Scan for the cell matching the given text and deliver its (X, Y) coordinate at center. 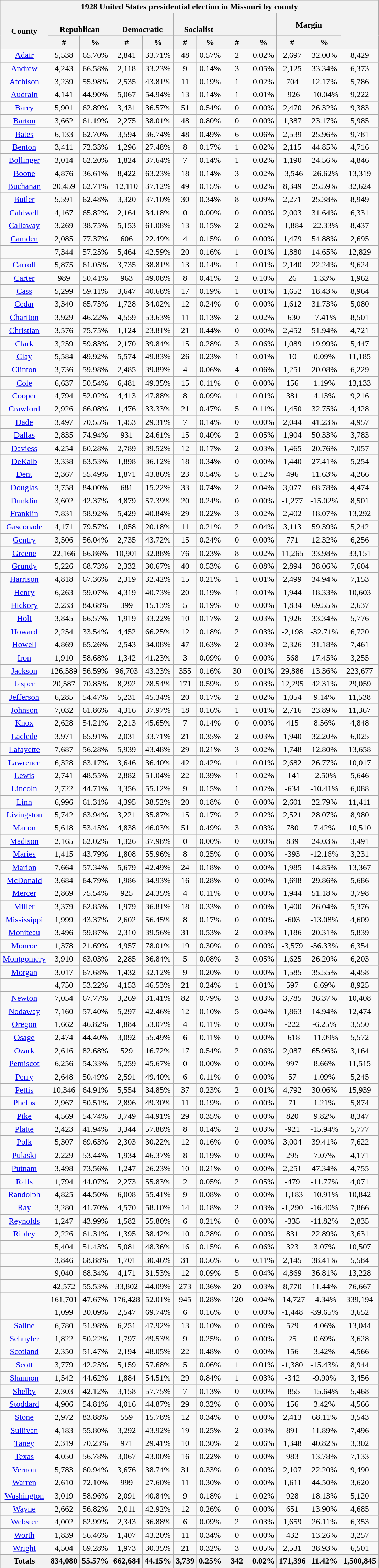
3,785 (292, 998)
3,739 (185, 1561)
8,770 (292, 1286)
37.98% (158, 841)
6,088 (360, 788)
971 (126, 1443)
29.41% (158, 1443)
-22.33% (324, 226)
Greene (24, 553)
1.09% (324, 1077)
2,682 (292, 762)
36.12% (158, 461)
11,538 (360, 697)
-1,884 (292, 226)
62.70% (96, 134)
1.19% (324, 383)
3,338 (64, 461)
34.93% (158, 880)
38.41% (324, 1260)
3,758 (64, 487)
10,603 (360, 592)
56.82% (96, 1509)
44.62% (96, 1378)
48.36% (158, 1247)
12.32% (324, 540)
Gasconade (24, 527)
5,985 (360, 121)
0.40% (210, 435)
25.59% (324, 186)
Polk (24, 1142)
4,428 (360, 409)
-618 (292, 1038)
Livingston (24, 815)
Benton (24, 147)
68.73% (96, 566)
74.94% (96, 435)
342 (237, 1561)
Margin (309, 25)
1,926 (292, 619)
62.48% (96, 200)
2,637 (360, 605)
13,044 (360, 1325)
59.07% (96, 592)
8,422 (126, 173)
63.53% (96, 461)
9.14% (324, 697)
46.03% (158, 828)
9,490 (360, 1470)
0.57% (210, 55)
963 (126, 278)
-630 (292, 317)
30.09% (96, 1312)
82 (185, 998)
18.13% (324, 1496)
1,904 (292, 435)
2,972 (64, 1417)
55.12% (158, 788)
10,408 (360, 998)
3,231 (360, 854)
Pulaski (24, 1155)
5,591 (64, 200)
Howard (24, 632)
Clinton (24, 369)
3,846 (64, 1260)
43.92% (158, 1430)
3,929 (64, 317)
2,539 (292, 134)
Stone (24, 1417)
7,344 (64, 252)
Platte (24, 1129)
2,697 (292, 55)
40.68% (158, 291)
60.28% (96, 448)
62.71% (96, 186)
0.47% (210, 409)
0.48% (210, 1352)
47.88% (158, 396)
36.37% (324, 998)
-10.91% (324, 1194)
8,949 (360, 200)
6,328 (64, 762)
Hickory (24, 605)
60.94% (96, 1470)
-1,183 (292, 1194)
37.97% (158, 710)
50.41% (96, 278)
2,085 (64, 239)
Sullivan (24, 1430)
57.25% (96, 252)
4,609 (360, 920)
7,866 (360, 1207)
3,684 (64, 880)
1,342 (126, 658)
3,014 (64, 160)
38.06% (324, 566)
1,652 (292, 291)
839 (292, 841)
2,011 (126, 1509)
6,008 (126, 1194)
29.31% (158, 422)
0.44% (210, 330)
67.77% (96, 998)
Bollinger (24, 160)
2,601 (292, 802)
49.92% (96, 356)
24.03% (324, 841)
Franklin (24, 514)
4,879 (126, 501)
1,728 (126, 304)
6,373 (360, 68)
50.51% (96, 1103)
Morgan (24, 972)
Gentry (24, 540)
651 (292, 1509)
66.08% (96, 409)
2,233 (64, 605)
4,685 (360, 1509)
63.03% (96, 959)
-56.33% (324, 946)
Randolph (24, 1194)
Democratic (142, 25)
11,265 (292, 553)
70.23% (96, 1443)
30.22% (158, 1142)
2,350 (64, 1352)
1,296 (126, 147)
49 (185, 186)
82.68% (96, 1051)
39.41% (324, 1142)
Dent (24, 474)
Republican (79, 25)
50.54% (96, 383)
40.73% (158, 592)
18.07% (324, 514)
43.20% (158, 1535)
20.31% (324, 933)
820 (292, 1116)
3,602 (64, 501)
432 (292, 1535)
3,320 (126, 200)
3,662 (64, 121)
18.43% (324, 291)
59.98% (96, 369)
42.46% (158, 1011)
2,616 (64, 1051)
DeKalb (24, 461)
84.68% (96, 605)
28.54% (158, 684)
6,133 (64, 134)
1,985 (292, 867)
171 (185, 684)
71 (292, 1103)
8,437 (360, 226)
69.55% (324, 605)
7,153 (360, 579)
4,504 (64, 1548)
42.31% (324, 684)
3,498 (64, 1168)
Douglas (24, 487)
6,263 (64, 592)
3,302 (360, 1443)
4,458 (360, 972)
2,531 (292, 1548)
36.88% (158, 1522)
0.80% (210, 121)
-11.82% (324, 1221)
13,292 (360, 514)
36.61% (96, 173)
Jefferson (24, 697)
568 (292, 658)
46.53% (158, 985)
4,848 (360, 723)
0.74% (210, 487)
1,808 (126, 854)
Cedar (24, 304)
48.55% (96, 775)
30.35% (158, 1548)
6,481 (126, 383)
3,971 (64, 736)
39.52% (158, 448)
999 (126, 1483)
Carroll (24, 265)
2,547 (126, 1312)
52.02% (96, 396)
8,349 (292, 186)
2,194 (126, 1352)
58.10% (158, 1207)
15.22% (158, 487)
5,307 (64, 1142)
30.67% (158, 566)
1,251 (292, 369)
42,572 (64, 1286)
40 (185, 566)
57.75% (158, 1391)
33.98% (324, 553)
3,280 (64, 1207)
4,838 (126, 828)
6,780 (64, 1325)
Phelps (24, 1103)
3,798 (360, 893)
Barry (24, 108)
65.26% (96, 645)
8,292 (126, 684)
8,429 (360, 55)
2,165 (64, 841)
4,395 (126, 802)
3,344 (126, 1129)
2,894 (292, 566)
65.70% (96, 55)
41.94% (96, 1129)
7,054 (64, 998)
1,701 (126, 1260)
11,185 (360, 356)
Cooper (24, 396)
79.57% (96, 527)
4,569 (64, 1116)
Wright (24, 1548)
1,611 (292, 1483)
9,040 (64, 1273)
0.69% (324, 1339)
496 (292, 474)
1,479 (292, 239)
44.85% (324, 147)
Marion (24, 867)
Pettis (24, 1090)
4,413 (126, 396)
2,087 (292, 1051)
3,379 (64, 906)
1,979 (126, 906)
44.09% (158, 1286)
3,594 (126, 134)
3,491 (360, 841)
-1,290 (292, 1207)
-222 (292, 1024)
Montgomery (24, 959)
43.81% (158, 82)
1,839 (64, 1535)
39.56% (158, 933)
11,411 (360, 802)
2,402 (292, 514)
3,221 (126, 815)
Lincoln (24, 788)
51.94% (324, 330)
-3,579 (292, 946)
Dade (24, 422)
75.54% (96, 893)
8.56% (324, 723)
-603 (292, 920)
1,582 (126, 1221)
34.02% (158, 304)
5,159 (126, 1365)
4,846 (360, 160)
4,794 (64, 396)
3,456 (360, 1378)
12,474 (360, 1011)
Pemiscot (24, 1064)
925 (126, 893)
2,967 (64, 1103)
1,054 (292, 697)
-141 (292, 775)
65.75% (96, 304)
12,829 (360, 252)
1,186 (292, 933)
29,886 (292, 671)
5,686 (360, 880)
7,057 (360, 448)
77.37% (96, 239)
45.34% (158, 697)
1,662 (64, 1024)
5,376 (360, 906)
32.20% (324, 736)
2,115 (292, 147)
3,067 (126, 1457)
55.53% (96, 1286)
32.00% (324, 55)
3,631 (360, 1234)
1,348 (292, 1443)
24.61% (158, 435)
597 (292, 985)
-855 (292, 1391)
1,797 (126, 1339)
23.17% (324, 121)
Nodaway (24, 1011)
1,986 (126, 880)
5,464 (126, 252)
49.35% (158, 383)
7,461 (360, 645)
3,340 (64, 304)
0.20% (210, 972)
12,295 (292, 684)
14.65% (324, 252)
-1,277 (292, 501)
45.67% (158, 1064)
1,962 (360, 278)
10,842 (360, 1194)
2,251 (292, 1168)
61.05% (96, 265)
1,698 (292, 880)
Crawford (24, 409)
Iron (24, 658)
-1,380 (292, 1365)
8,944 (360, 1365)
7,604 (360, 566)
53.44% (96, 1155)
3,158 (126, 1391)
49.53% (158, 1339)
72.33% (96, 147)
9,624 (360, 265)
Webster (24, 1522)
2,485 (126, 369)
22.20% (324, 1470)
36.74% (158, 134)
2,273 (126, 1181)
5,153 (126, 226)
Totals (24, 1561)
31.41% (158, 998)
4,559 (126, 317)
0.36% (210, 1286)
Bates (24, 134)
40.82% (324, 1443)
7,496 (360, 1430)
5,939 (126, 749)
3,736 (64, 369)
339,194 (360, 1299)
931 (126, 435)
3,647 (126, 291)
63.94% (96, 815)
-3,546 (292, 173)
Grundy (24, 566)
3,497 (64, 422)
1,058 (126, 527)
Worth (24, 1535)
38.93% (324, 1548)
20,459 (64, 186)
20.76% (324, 448)
26.11% (324, 1522)
68.78% (324, 487)
22.89% (324, 1234)
5,777 (360, 1129)
32.88% (158, 553)
50.49% (96, 1077)
Taney (24, 1443)
62.99% (96, 1522)
5,839 (360, 933)
1,871 (126, 474)
4,570 (126, 1207)
1,407 (126, 1535)
34.18% (158, 213)
47.92% (158, 1325)
120 (237, 1299)
Jackson (24, 671)
38.81% (158, 265)
2,332 (126, 566)
6,285 (64, 697)
5,067 (126, 95)
Stoddard (24, 1404)
13.78% (324, 1457)
1,450 (292, 409)
11,515 (360, 1064)
1,748 (292, 749)
7,831 (64, 514)
831 (292, 1234)
26.77% (324, 762)
5,786 (360, 82)
-16.40% (324, 1207)
1,378 (64, 946)
37.10% (158, 200)
46.37% (158, 1155)
5,875 (64, 265)
5,646 (360, 775)
1,880 (292, 252)
771 (292, 540)
12.80% (324, 749)
8,964 (360, 291)
70.85% (96, 684)
Howell (24, 645)
Linn (24, 802)
43.00% (158, 1457)
30.46% (158, 1260)
4.13% (324, 396)
-479 (292, 1181)
-335 (292, 1221)
3,620 (360, 1483)
4,167 (64, 213)
55.98% (96, 82)
1,124 (126, 330)
3,092 (126, 1038)
6,996 (64, 802)
23.89% (324, 710)
30.06% (324, 1090)
997 (292, 1064)
9,781 (360, 134)
57.40% (96, 1011)
Lawrence (24, 762)
2,164 (126, 213)
Texas (24, 1457)
32.75% (324, 409)
Schuyler (24, 1339)
32.12% (158, 972)
14 (185, 1207)
22.24% (324, 265)
2,170 (126, 343)
25.38% (324, 200)
Macon (24, 828)
2,091 (126, 1496)
4,474 (360, 487)
57 (292, 1077)
-15.43% (324, 1365)
38.75% (96, 226)
Adair (24, 55)
51.18% (324, 893)
5,679 (126, 867)
35.55% (324, 972)
49.08% (158, 278)
61.19% (96, 121)
15.13% (158, 605)
3,652 (360, 1312)
2,140 (292, 265)
54.74% (96, 1116)
5,901 (64, 108)
-2,198 (292, 632)
Knox (24, 723)
76,667 (360, 1286)
55.83% (158, 1181)
52.01% (158, 1299)
37.12% (158, 186)
Scott (24, 1365)
Harrison (24, 579)
4,016 (126, 1404)
33,802 (126, 1286)
27.48% (158, 147)
Holt (24, 619)
53.45% (96, 828)
59.11% (96, 291)
13,133 (360, 383)
-7.41% (324, 317)
23 (185, 474)
-926 (292, 95)
3,779 (64, 1365)
Lewis (24, 775)
46.22% (96, 317)
44.87% (158, 1404)
-10.41% (324, 788)
Daviess (24, 448)
3,749 (126, 1116)
4,183 (64, 1430)
26.04% (324, 906)
37 (185, 1090)
5,538 (64, 55)
681 (126, 487)
Mississippi (24, 920)
22,166 (64, 553)
-9.90% (324, 1378)
57.68% (158, 1365)
4,825 (64, 1194)
1.21% (324, 1103)
43.23% (158, 671)
4,721 (360, 330)
0.42% (210, 762)
1,898 (126, 461)
Camden (24, 239)
5,429 (126, 514)
64.79% (96, 880)
3,017 (64, 972)
14.85% (324, 867)
20,587 (64, 684)
0.39% (210, 775)
39.89% (158, 369)
63.23% (158, 173)
834,080 (64, 1561)
Moniteau (24, 933)
27.60% (158, 1483)
Putnam (24, 1168)
2,229 (64, 1155)
76 (185, 553)
5,080 (360, 304)
44.07% (96, 1181)
2,602 (126, 920)
5,299 (64, 291)
2,695 (360, 239)
49.83% (158, 356)
5,120 (360, 1496)
34.08% (158, 645)
17.45% (324, 658)
62.20% (96, 160)
5,245 (360, 1077)
-11.09% (324, 1038)
Oregon (24, 1024)
2,499 (292, 579)
Cole (24, 383)
46.82% (96, 1024)
11,367 (360, 710)
3,239 (64, 82)
2,543 (126, 645)
68.11% (324, 1417)
3.07% (324, 1247)
-13.08% (324, 920)
Lafayette (24, 749)
72.10% (96, 1483)
2,310 (126, 933)
1,910 (64, 658)
3,845 (64, 619)
10,017 (360, 762)
Barton (24, 121)
662,684 (126, 1561)
4,716 (360, 147)
3,411 (64, 147)
2,610 (64, 1483)
3,735 (126, 265)
12,110 (126, 186)
49.30% (158, 1103)
21.69% (96, 946)
Cass (24, 291)
62.02% (96, 841)
31.73% (324, 304)
5,742 (64, 815)
355 (185, 671)
45.65% (158, 723)
Wayne (24, 1509)
65.91% (96, 736)
3,292 (126, 1430)
Andrew (24, 68)
53.22% (96, 985)
69.74% (158, 1312)
69.63% (96, 1142)
6,025 (360, 736)
Jasper (24, 684)
18.33% (324, 592)
2,213 (126, 723)
Atchison (24, 82)
44.71% (96, 788)
43.48% (158, 749)
-26.62% (324, 173)
42.12% (96, 1391)
Maries (24, 854)
41.70% (96, 1207)
McDonald (24, 880)
3,496 (64, 933)
32.42% (158, 579)
10,510 (360, 828)
6.69% (324, 985)
126,589 (64, 671)
4,266 (360, 474)
1,099 (64, 1312)
9,383 (360, 108)
13,658 (360, 749)
1,440 (292, 461)
2,285 (126, 959)
2,107 (292, 1470)
3,255 (360, 658)
42.25% (96, 1365)
51.47% (96, 1352)
51.98% (96, 1325)
55.57% (96, 1561)
66.58% (96, 68)
15,939 (360, 1090)
4,050 (64, 1457)
2,367 (64, 474)
7,160 (64, 1011)
54.21% (96, 723)
56.28% (96, 749)
559 (126, 1417)
55.41% (158, 1194)
-12.16% (324, 854)
67.68% (96, 972)
1,940 (292, 736)
2,452 (292, 330)
19.99% (324, 343)
78.01% (158, 946)
6,637 (64, 383)
3,259 (64, 343)
54.88% (324, 239)
57.88% (158, 1129)
2,882 (126, 775)
7.42% (324, 828)
31.53% (158, 1273)
47 (185, 645)
2,789 (126, 448)
Perry (24, 1077)
704 (292, 82)
-342 (292, 1378)
1,625 (292, 959)
-11.77% (324, 1181)
381 (292, 396)
-4.34% (324, 1299)
33,151 (360, 553)
606 (126, 239)
-921 (292, 1129)
Warren (24, 1483)
223,677 (360, 671)
2,118 (126, 68)
2,470 (292, 108)
5,783 (64, 1470)
6,331 (360, 213)
1,500,845 (360, 1561)
26.32% (324, 108)
3,257 (360, 1535)
5,618 (64, 828)
1,934 (126, 1155)
Ray (24, 1207)
43.37% (96, 920)
5,254 (360, 461)
1,415 (64, 854)
Shelby (24, 1391)
2,003 (292, 213)
5,776 (360, 619)
-15.64% (324, 1391)
24 (185, 867)
Christian (24, 330)
59.39% (324, 527)
4,792 (292, 1090)
-32.71% (324, 632)
780 (292, 828)
4,071 (360, 1181)
Carter (24, 278)
Dunklin (24, 501)
83.88% (96, 1417)
7,133 (360, 1457)
Ralls (24, 1181)
24.35% (158, 893)
66.57% (96, 619)
57.39% (158, 501)
Miller (24, 906)
-393 (292, 854)
24.56% (324, 160)
3,113 (292, 527)
2,628 (64, 723)
-39.65% (324, 1312)
33.23% (158, 68)
48.05% (158, 1352)
62.85% (96, 906)
2,413 (292, 1417)
67.36% (96, 579)
54.47% (96, 697)
0.56% (210, 1260)
4,818 (64, 579)
47.67% (96, 1299)
6,720 (360, 632)
1,453 (126, 422)
29,059 (360, 684)
1,794 (64, 1181)
6,203 (360, 959)
22.49% (158, 239)
Callaway (24, 226)
-634 (292, 788)
Boone (24, 173)
Socialist (199, 25)
176,428 (126, 1299)
2,423 (64, 1129)
6,354 (360, 946)
20.18% (158, 527)
Buchanan (24, 186)
-14,727 (292, 1299)
Scotland (24, 1352)
Caldwell (24, 213)
13,319 (360, 173)
1,612 (292, 304)
96,703 (126, 671)
2,474 (64, 1038)
26.20% (324, 959)
1.33% (324, 278)
44.40% (96, 1038)
Audrain (24, 95)
4,750 (64, 985)
2,275 (126, 121)
34.85% (158, 1090)
Madison (24, 841)
38.52% (158, 802)
1,395 (126, 1234)
44.90% (96, 95)
1,387 (292, 121)
2,226 (64, 1234)
0.84% (210, 1378)
3,676 (126, 1470)
7.07% (324, 1155)
Ripley (24, 1234)
Osage (24, 1038)
4,254 (64, 448)
1,863 (292, 1011)
-15.94% (324, 1129)
983 (292, 1457)
42 (185, 762)
43.86% (158, 474)
8.66% (324, 1064)
51.43% (96, 1247)
2,271 (292, 200)
10,507 (360, 1247)
13.36% (324, 671)
65.96% (324, 1051)
43.72% (158, 540)
2,648 (64, 1077)
51.04% (158, 775)
2,662 (64, 1509)
35.87% (158, 815)
6,501 (360, 1548)
1,465 (292, 448)
56.78% (96, 1457)
6,229 (360, 369)
54.33% (96, 1064)
3,646 (126, 762)
415 (292, 723)
3,431 (126, 108)
-2.50% (324, 775)
-15.02% (324, 501)
43.79% (96, 854)
1,190 (292, 160)
8,925 (360, 985)
1,822 (64, 1339)
58.92% (96, 514)
49.40% (158, 1077)
-10.04% (324, 95)
5,554 (126, 1090)
4,452 (126, 632)
171,396 (292, 1561)
2,535 (126, 82)
5,572 (360, 1038)
11.89% (324, 1430)
3,543 (360, 1417)
2,741 (64, 775)
989 (64, 278)
5,404 (64, 1247)
5,231 (126, 697)
2,044 (292, 422)
9,222 (360, 95)
13,367 (360, 867)
1,834 (292, 605)
7,664 (64, 867)
33 (185, 487)
1,476 (126, 409)
399 (126, 605)
2,722 (64, 788)
10,901 (126, 553)
38.74% (158, 1470)
0.12% (263, 474)
Vernon (24, 1470)
5,242 (360, 527)
0.26% (210, 1509)
10,346 (64, 1090)
2,869 (64, 893)
1928 United States presidential election in Missouri by county (190, 7)
1,973 (126, 1548)
1,585 (292, 972)
33.22% (158, 619)
43.99% (96, 1221)
Chariton (24, 317)
54.51% (158, 1378)
4,876 (64, 173)
3,576 (64, 330)
20.08% (324, 369)
42.49% (158, 867)
56.45% (158, 920)
3,783 (360, 435)
31.18% (324, 645)
5,297 (126, 1011)
-6.25% (324, 1024)
5,874 (360, 1103)
Henry (24, 592)
4,316 (126, 710)
11.44% (324, 1286)
3,004 (292, 1142)
323 (292, 1247)
55.96% (158, 854)
34.94% (324, 579)
42.59% (158, 252)
8,980 (360, 815)
5,259 (126, 1064)
6,251 (126, 1325)
Clark (24, 343)
Shannon (24, 1378)
58.68% (96, 658)
54.81% (96, 1404)
84.00% (96, 487)
62.89% (96, 108)
4,153 (126, 985)
16.72% (158, 1051)
2,125 (292, 68)
1,089 (292, 343)
6,353 (360, 1522)
50.33% (324, 435)
2,254 (64, 632)
273 (185, 1286)
53.07% (158, 1024)
64.91% (96, 1090)
7,032 (64, 710)
2,735 (126, 540)
Clay (24, 356)
5,447 (360, 343)
2,521 (292, 815)
2,343 (126, 1522)
5,226 (64, 566)
75.75% (96, 330)
8,347 (360, 1116)
4,906 (64, 1404)
13.90% (324, 1509)
15.78% (158, 1417)
5,574 (126, 356)
42.92% (158, 1509)
26.23% (158, 1168)
36.57% (158, 108)
11.42% (324, 1561)
0.59% (210, 684)
928 (292, 1496)
36.40% (158, 762)
2,896 (126, 1103)
3,550 (360, 1024)
38.01% (158, 121)
4,141 (64, 95)
9.82% (324, 1116)
4,002 (64, 1522)
161,701 (64, 1299)
61.86% (96, 710)
4,755 (360, 1168)
33.33% (158, 409)
County (24, 31)
0.63% (210, 645)
63.17% (96, 762)
39.84% (158, 343)
31.64% (324, 213)
3,077 (292, 487)
69.28% (96, 1548)
Saline (24, 1325)
5,468 (360, 1391)
2,716 (292, 710)
4.06% (324, 1325)
4,243 (64, 68)
5,081 (126, 1247)
11.63% (324, 474)
3,910 (64, 959)
Dallas (24, 435)
22.79% (324, 802)
66.86% (96, 553)
3,019 (64, 1496)
Newton (24, 998)
59.83% (96, 343)
Ozark (24, 1051)
14.94% (324, 1011)
3,164 (360, 1051)
7,687 (64, 749)
50.22% (96, 1339)
1,824 (126, 160)
3,356 (126, 788)
Reynolds (24, 1221)
12.17% (324, 82)
0.79% (210, 998)
32,624 (360, 186)
2,326 (292, 645)
2,145 (292, 1260)
2,926 (64, 409)
68.34% (96, 1273)
2,841 (126, 55)
73.56% (96, 1168)
36.84% (158, 959)
53.63% (158, 317)
2,591 (126, 1077)
Pike (24, 1116)
1,432 (126, 972)
56.59% (96, 671)
54.94% (158, 95)
Butler (24, 200)
1,326 (126, 841)
-1,448 (292, 1312)
1,659 (292, 1522)
1,999 (64, 920)
66.25% (158, 632)
13,228 (360, 1273)
70.55% (96, 422)
Monroe (24, 946)
47.34% (324, 1168)
3,506 (64, 540)
2,031 (126, 736)
1,542 (64, 1378)
58.96% (96, 1496)
38.42% (158, 1234)
61.08% (158, 226)
Washington (24, 1496)
1,919 (126, 619)
0.41% (210, 278)
68.88% (96, 1260)
3,628 (360, 1339)
56.46% (96, 1535)
891 (292, 1430)
37.64% (158, 160)
Laclede (24, 736)
56.04% (96, 540)
Mercer (24, 893)
44.15% (158, 1561)
13.26% (324, 1535)
23.81% (158, 330)
1,400 (292, 906)
7,622 (360, 1142)
42.37% (96, 501)
Johnson (24, 710)
25 (292, 1339)
295 (292, 1155)
9,216 (360, 396)
59.87% (96, 933)
27.41% (324, 461)
28.07% (324, 815)
25.96% (324, 134)
29.86% (324, 880)
44.91% (158, 1116)
4,319 (126, 592)
33.54% (96, 632)
945 (185, 1299)
65.82% (96, 213)
57.34% (96, 867)
